Output the [X, Y] coordinate of the center of the cell containing the given text.  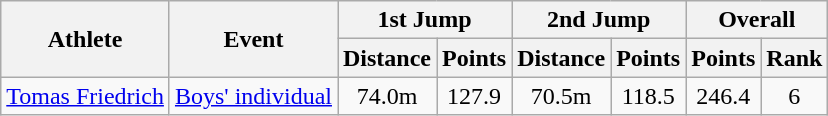
Tomas Friedrich [86, 96]
127.9 [474, 96]
Athlete [86, 39]
74.0m [388, 96]
1st Jump [425, 20]
Overall [757, 20]
2nd Jump [599, 20]
Event [253, 39]
118.5 [648, 96]
Boys' individual [253, 96]
246.4 [724, 96]
6 [794, 96]
70.5m [562, 96]
Rank [794, 58]
